Capture the cell that displays the provided text and extract its (X, Y) central coordinate. 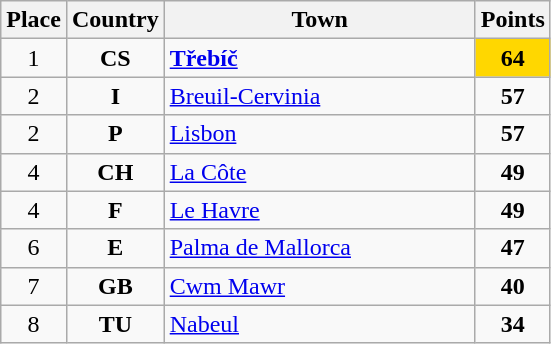
Cwm Mawr (320, 286)
8 (34, 324)
I (115, 96)
TU (115, 324)
7 (34, 286)
47 (512, 248)
64 (512, 58)
Třebíč (320, 58)
Palma de Mallorca (320, 248)
1 (34, 58)
Lisbon (320, 134)
Country (115, 20)
Le Havre (320, 210)
Points (512, 20)
6 (34, 248)
CS (115, 58)
Town (320, 20)
Nabeul (320, 324)
Place (34, 20)
P (115, 134)
F (115, 210)
La Côte (320, 172)
40 (512, 286)
GB (115, 286)
E (115, 248)
Breuil-Cervinia (320, 96)
34 (512, 324)
CH (115, 172)
